Capture the cell that displays the provided text and extract its (x, y) central coordinate. 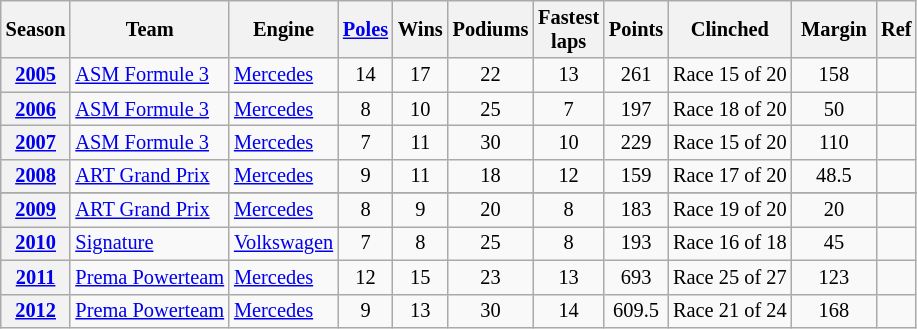
2009 (36, 210)
2006 (36, 109)
2010 (36, 243)
Race 25 of 27 (730, 277)
Volkswagen (284, 243)
609.5 (636, 311)
261 (636, 75)
Team (150, 29)
Engine (284, 29)
158 (834, 75)
50 (834, 109)
17 (420, 75)
197 (636, 109)
Clinched (730, 29)
2007 (36, 142)
229 (636, 142)
2008 (36, 176)
Race 21 of 24 (730, 311)
Fastest laps (568, 29)
45 (834, 243)
23 (491, 277)
183 (636, 210)
Points (636, 29)
Signature (150, 243)
18 (491, 176)
193 (636, 243)
168 (834, 311)
Poles (366, 29)
Podiums (491, 29)
123 (834, 277)
Wins (420, 29)
159 (636, 176)
2011 (36, 277)
Race 17 of 20 (730, 176)
693 (636, 277)
Season (36, 29)
110 (834, 142)
Race 19 of 20 (730, 210)
Race 18 of 20 (730, 109)
2005 (36, 75)
48.5 (834, 176)
Ref (896, 29)
Margin (834, 29)
15 (420, 277)
Race 16 of 18 (730, 243)
2012 (36, 311)
22 (491, 75)
